Scan for the cell matching the given text and deliver its (X, Y) coordinate at center. 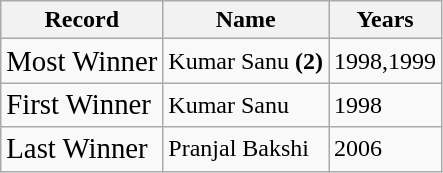
Pranjal Bakshi (246, 149)
Record (82, 20)
Name (246, 20)
Most Winner (82, 61)
Kumar Sanu (2) (246, 61)
1998,1999 (386, 61)
Last Winner (82, 149)
Years (386, 20)
1998 (386, 105)
2006 (386, 149)
First Winner (82, 105)
Kumar Sanu (246, 105)
